Locate the cell with the specified text and output its (x, y) center coordinate. 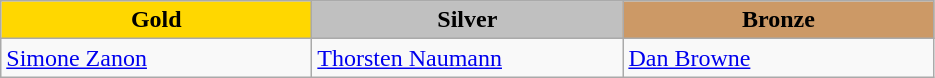
Silver (468, 20)
Bronze (778, 20)
Thorsten Naumann (468, 58)
Gold (156, 20)
Simone Zanon (156, 58)
Dan Browne (778, 58)
